Output the [x, y] coordinate of the center of the cell containing the given text.  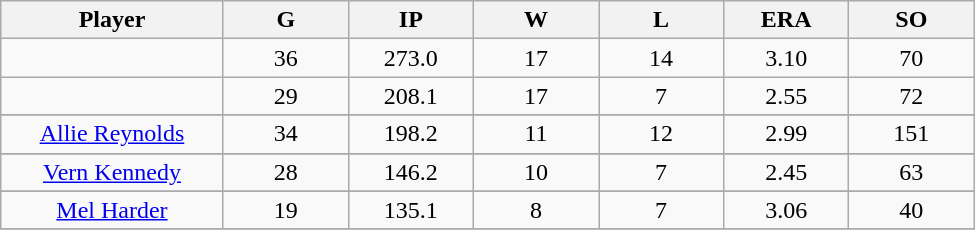
273.0 [410, 58]
34 [286, 134]
2.99 [786, 134]
3.10 [786, 58]
Mel Harder [112, 210]
70 [912, 58]
146.2 [410, 172]
40 [912, 210]
19 [286, 210]
8 [536, 210]
12 [662, 134]
Allie Reynolds [112, 134]
135.1 [410, 210]
L [662, 20]
28 [286, 172]
Vern Kennedy [112, 172]
2.45 [786, 172]
IP [410, 20]
36 [286, 58]
72 [912, 96]
Player [112, 20]
3.06 [786, 210]
SO [912, 20]
63 [912, 172]
10 [536, 172]
W [536, 20]
11 [536, 134]
208.1 [410, 96]
29 [286, 96]
G [286, 20]
14 [662, 58]
151 [912, 134]
198.2 [410, 134]
2.55 [786, 96]
ERA [786, 20]
